Identify which cell holds the provided text, then report its (X, Y) central coordinate. 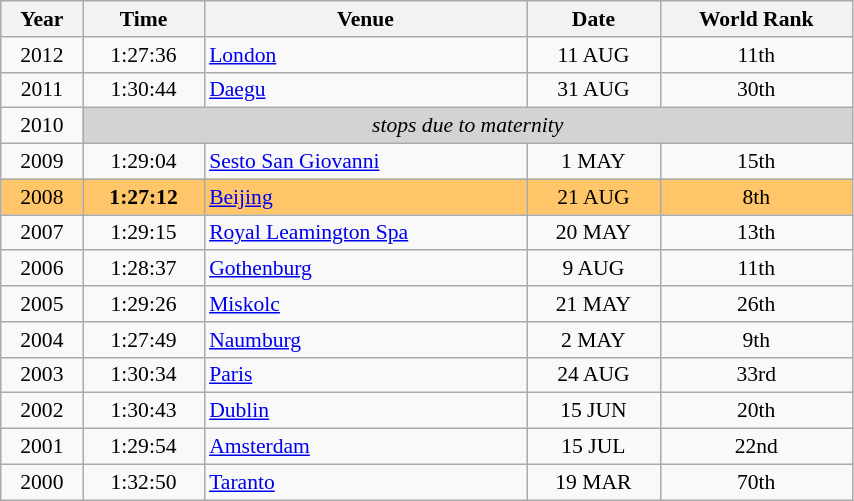
15th (756, 162)
Naumburg (366, 340)
World Rank (756, 19)
2002 (42, 411)
Royal Leamington Spa (366, 233)
1:27:49 (144, 340)
1:29:15 (144, 233)
13th (756, 233)
1:30:44 (144, 90)
2003 (42, 375)
21 MAY (594, 304)
26th (756, 304)
20th (756, 411)
Amsterdam (366, 447)
15 JUN (594, 411)
Dublin (366, 411)
8th (756, 197)
2011 (42, 90)
1:29:26 (144, 304)
1:32:50 (144, 482)
2010 (42, 126)
11 AUG (594, 55)
stops due to maternity (468, 126)
30th (756, 90)
24 AUG (594, 375)
2008 (42, 197)
2 MAY (594, 340)
Paris (366, 375)
1:29:54 (144, 447)
1:30:34 (144, 375)
Miskolc (366, 304)
2006 (42, 269)
Gothenburg (366, 269)
70th (756, 482)
2007 (42, 233)
20 MAY (594, 233)
Year (42, 19)
1:29:04 (144, 162)
9th (756, 340)
1:27:12 (144, 197)
9 AUG (594, 269)
2009 (42, 162)
33rd (756, 375)
Daegu (366, 90)
2012 (42, 55)
Time (144, 19)
2000 (42, 482)
22nd (756, 447)
Beijing (366, 197)
1 MAY (594, 162)
2004 (42, 340)
Venue (366, 19)
Sesto San Giovanni (366, 162)
2005 (42, 304)
1:28:37 (144, 269)
1:30:43 (144, 411)
31 AUG (594, 90)
London (366, 55)
1:27:36 (144, 55)
Date (594, 19)
21 AUG (594, 197)
15 JUL (594, 447)
Taranto (366, 482)
2001 (42, 447)
19 MAR (594, 482)
